Find where the given text appears and provide that cell's center as (x, y) coordinate. 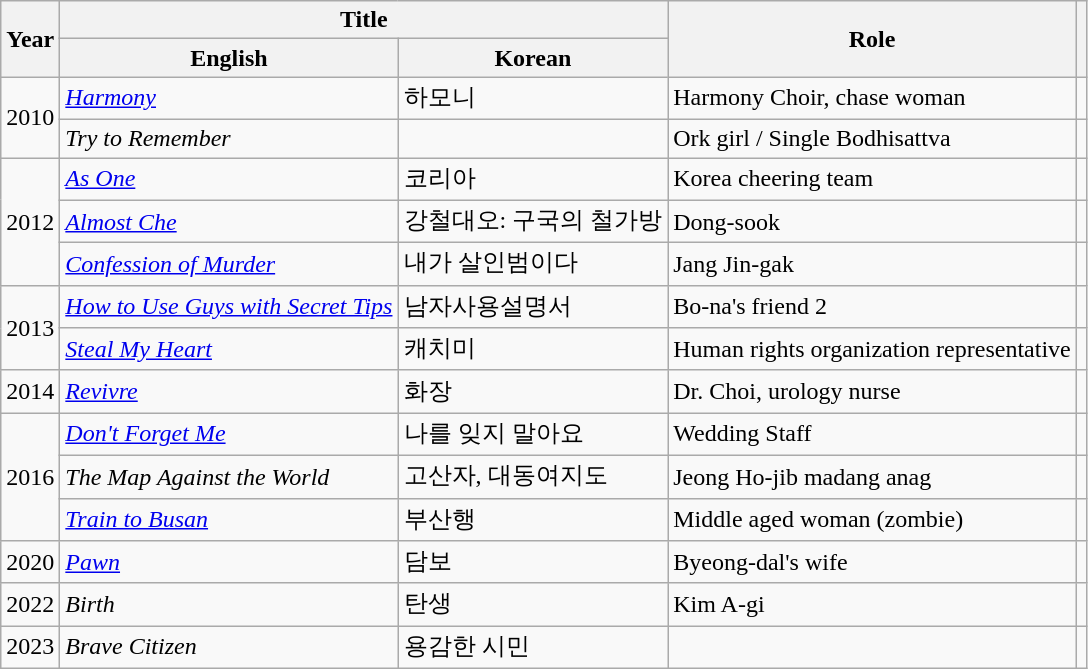
부산행 (533, 520)
내가 살인범이다 (533, 264)
Korea cheering team (872, 180)
Pawn (229, 562)
Dr. Choi, urology nurse (872, 392)
담보 (533, 562)
Human rights organization representative (872, 350)
Wedding Staff (872, 434)
2013 (30, 328)
하모니 (533, 98)
Jang Jin-gak (872, 264)
English (229, 58)
Brave Citizen (229, 648)
Title (364, 20)
나를 잊지 말아요 (533, 434)
Korean (533, 58)
강철대오: 구국의 철가방 (533, 222)
Don't Forget Me (229, 434)
탄생 (533, 604)
코리아 (533, 180)
2020 (30, 562)
Dong-sook (872, 222)
Year (30, 39)
Revivre (229, 392)
Middle aged woman (zombie) (872, 520)
남자사용설명서 (533, 306)
2014 (30, 392)
2010 (30, 118)
고산자, 대동여지도 (533, 476)
Confession of Murder (229, 264)
용감한 시민 (533, 648)
Birth (229, 604)
2022 (30, 604)
The Map Against the World (229, 476)
How to Use Guys with Secret Tips (229, 306)
2012 (30, 222)
Ork girl / Single Bodhisattva (872, 138)
Byeong-dal's wife (872, 562)
Jeong Ho-jib madang anag (872, 476)
Train to Busan (229, 520)
Role (872, 39)
화장 (533, 392)
캐치미 (533, 350)
Steal My Heart (229, 350)
Try to Remember (229, 138)
Harmony Choir, chase woman (872, 98)
2023 (30, 648)
Almost Che (229, 222)
Kim A-gi (872, 604)
2016 (30, 477)
Bo-na's friend 2 (872, 306)
Harmony (229, 98)
As One (229, 180)
